Pinpoint the cell where the given text exists, returning its [x, y] midpoint coordinate. 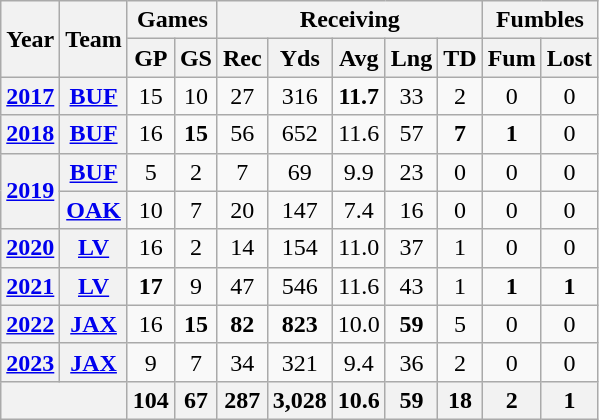
Yds [300, 58]
2018 [30, 134]
Lng [411, 58]
316 [300, 96]
47 [242, 286]
Team [94, 39]
23 [411, 172]
10.6 [358, 400]
37 [411, 248]
Avg [358, 58]
2023 [30, 362]
OAK [94, 210]
3,028 [300, 400]
34 [242, 362]
154 [300, 248]
GS [196, 58]
9.4 [358, 362]
104 [150, 400]
11.7 [358, 96]
147 [300, 210]
17 [150, 286]
321 [300, 362]
2017 [30, 96]
43 [411, 286]
Rec [242, 58]
2021 [30, 286]
2022 [30, 324]
546 [300, 286]
82 [242, 324]
67 [196, 400]
14 [242, 248]
Lost [569, 58]
287 [242, 400]
Receiving [350, 20]
TD [460, 58]
652 [300, 134]
69 [300, 172]
7.4 [358, 210]
9.9 [358, 172]
Fumbles [540, 20]
33 [411, 96]
56 [242, 134]
GP [150, 58]
57 [411, 134]
Fum [512, 58]
Games [172, 20]
10.0 [358, 324]
823 [300, 324]
27 [242, 96]
2019 [30, 191]
Year [30, 39]
18 [460, 400]
36 [411, 362]
20 [242, 210]
2020 [30, 248]
11.0 [358, 248]
